Find where the given text appears and provide that cell's center as (X, Y) coordinate. 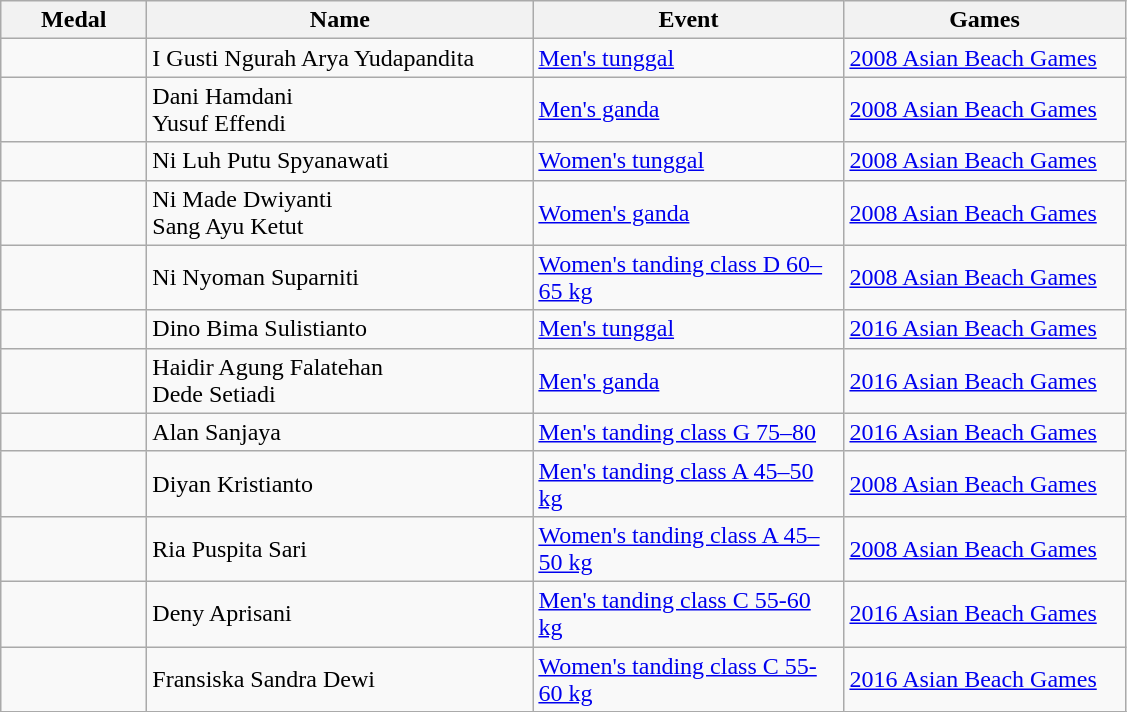
Medal (74, 20)
I Gusti Ngurah Arya Yudapandita (340, 58)
Women's tunggal (688, 161)
Games (984, 20)
Dani HamdaniYusuf Effendi (340, 110)
Men's tanding class C 55-60 kg (688, 614)
Ria Puspita Sari (340, 548)
Ni Luh Putu Spyanawati (340, 161)
Dino Bima Sulistianto (340, 329)
Men's tanding class A 45–50 kg (688, 484)
Fransiska Sandra Dewi (340, 678)
Name (340, 20)
Men's tanding class G 75–80 (688, 432)
Women's tanding class D 60–65 kg (688, 278)
Diyan Kristianto (340, 484)
Alan Sanjaya (340, 432)
Deny Aprisani (340, 614)
Haidir Agung FalatehanDede Setiadi (340, 380)
Women's ganda (688, 212)
Ni Nyoman Suparniti (340, 278)
Women's tanding class C 55-60 kg (688, 678)
Event (688, 20)
Women's tanding class A 45–50 kg (688, 548)
Ni Made DwiyantiSang Ayu Ketut (340, 212)
